Identify which cell holds the provided text, then report its [x, y] central coordinate. 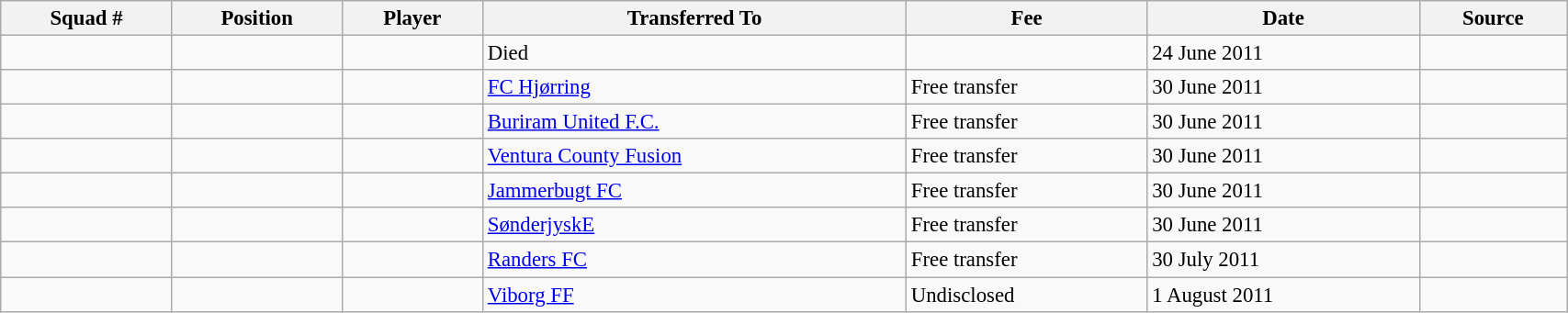
Viborg FF [694, 295]
Transferred To [694, 18]
Squad # [86, 18]
FC Hjørring [694, 87]
SønderjyskE [694, 225]
Position [257, 18]
1 August 2011 [1283, 295]
Source [1493, 18]
Fee [1026, 18]
Date [1283, 18]
24 June 2011 [1283, 53]
Died [694, 53]
30 July 2011 [1283, 260]
Randers FC [694, 260]
Ventura County Fusion [694, 156]
Jammerbugt FC [694, 191]
Player [412, 18]
Undisclosed [1026, 295]
Buriram United F.C. [694, 122]
